Identify which cell holds the provided text, then report its (x, y) central coordinate. 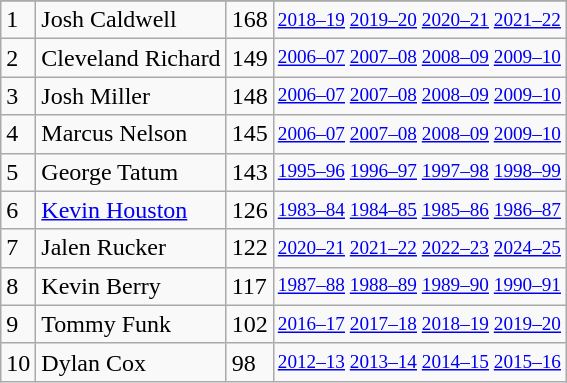
126 (250, 210)
Kevin Berry (131, 286)
117 (250, 286)
2020–21 2021–22 2022–23 2024–25 (419, 248)
2016–17 2017–18 2018–19 2019–20 (419, 324)
10 (18, 362)
98 (250, 362)
Kevin Houston (131, 210)
3 (18, 96)
1983–84 1984–85 1985–86 1986–87 (419, 210)
4 (18, 134)
6 (18, 210)
1995–96 1996–97 1997–98 1998–99 (419, 172)
Josh Miller (131, 96)
149 (250, 58)
Marcus Nelson (131, 134)
5 (18, 172)
Josh Caldwell (131, 20)
145 (250, 134)
102 (250, 324)
148 (250, 96)
Tommy Funk (131, 324)
8 (18, 286)
7 (18, 248)
Cleveland Richard (131, 58)
2018–19 2019–20 2020–21 2021–22 (419, 20)
122 (250, 248)
168 (250, 20)
George Tatum (131, 172)
Jalen Rucker (131, 248)
2012–13 2013–14 2014–15 2015–16 (419, 362)
9 (18, 324)
1987–88 1988–89 1989–90 1990–91 (419, 286)
Dylan Cox (131, 362)
143 (250, 172)
2 (18, 58)
1 (18, 20)
